Scan for the cell matching the given text and deliver its [x, y] coordinate at center. 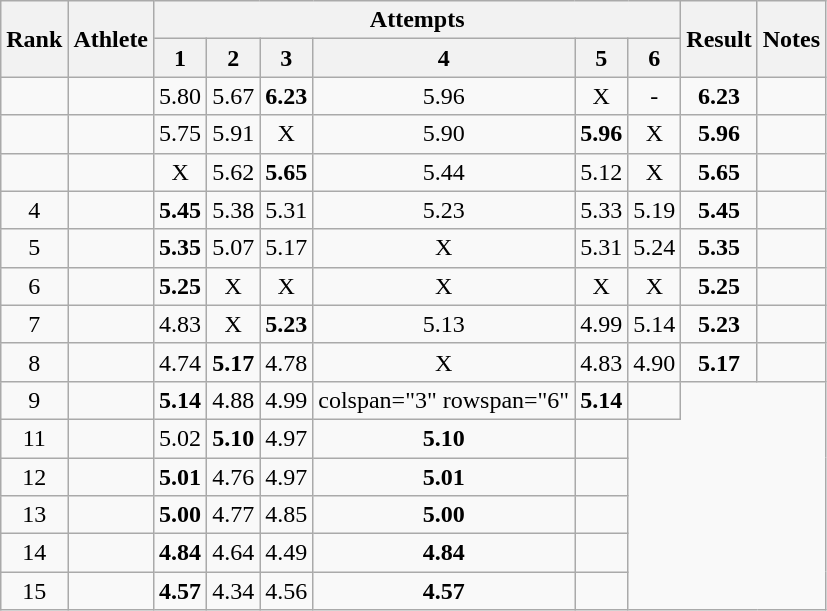
5.24 [654, 248]
15 [34, 591]
5.12 [602, 172]
5.19 [654, 210]
4.85 [286, 515]
4.74 [180, 362]
2 [234, 58]
4.76 [234, 477]
5.44 [444, 172]
5.07 [234, 248]
Rank [34, 39]
5.33 [602, 210]
9 [34, 400]
4.88 [234, 400]
5.90 [444, 134]
- [654, 96]
Attempts [418, 20]
4.34 [234, 591]
4.90 [654, 362]
4.64 [234, 553]
Notes [791, 39]
4.56 [286, 591]
3 [286, 58]
colspan="3" rowspan="6" [444, 400]
4.49 [286, 553]
5.91 [234, 134]
Result [719, 39]
12 [34, 477]
8 [34, 362]
5.67 [234, 96]
5.80 [180, 96]
13 [34, 515]
1 [180, 58]
11 [34, 438]
5.62 [234, 172]
4.78 [286, 362]
4.77 [234, 515]
Athlete [111, 39]
7 [34, 324]
5.38 [234, 210]
5.75 [180, 134]
14 [34, 553]
5.02 [180, 438]
5.13 [444, 324]
